Detect which cell encompasses the target text, then output its [X, Y] center coordinate. 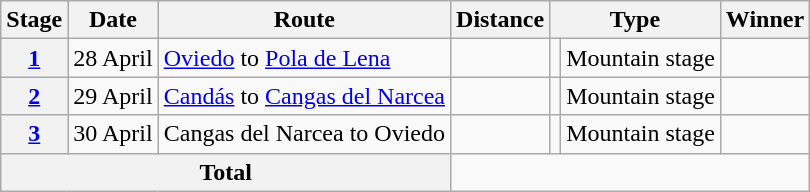
28 April [113, 58]
30 April [113, 134]
Winner [764, 20]
Candás to Cangas del Narcea [304, 96]
Type [636, 20]
1 [34, 58]
Cangas del Narcea to Oviedo [304, 134]
Distance [500, 20]
29 April [113, 96]
3 [34, 134]
Oviedo to Pola de Lena [304, 58]
Total [226, 172]
Route [304, 20]
2 [34, 96]
Stage [34, 20]
Date [113, 20]
